Return the [x, y] coordinate for the center point of the cell that contains the specified text.  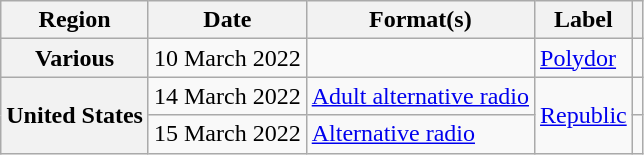
15 March 2022 [227, 134]
Republic [584, 115]
10 March 2022 [227, 58]
Date [227, 20]
14 March 2022 [227, 96]
Various [75, 58]
Label [584, 20]
United States [75, 115]
Format(s) [420, 20]
Adult alternative radio [420, 96]
Region [75, 20]
Alternative radio [420, 134]
Polydor [584, 58]
